Pinpoint the cell where the given text exists, returning its (x, y) midpoint coordinate. 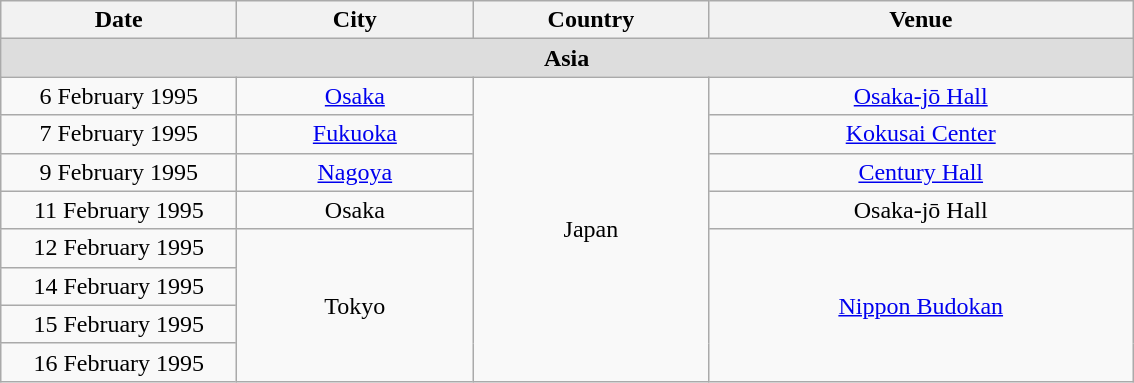
Nagoya (355, 172)
Tokyo (355, 305)
Venue (921, 20)
Nippon Budokan (921, 305)
16 February 1995 (119, 362)
9 February 1995 (119, 172)
7 February 1995 (119, 134)
6 February 1995 (119, 96)
15 February 1995 (119, 324)
Fukuoka (355, 134)
Country (591, 20)
14 February 1995 (119, 286)
11 February 1995 (119, 210)
Kokusai Center (921, 134)
Date (119, 20)
12 February 1995 (119, 248)
Asia (567, 58)
Japan (591, 229)
City (355, 20)
Century Hall (921, 172)
